Detect which cell encompasses the target text, then output its (X, Y) center coordinate. 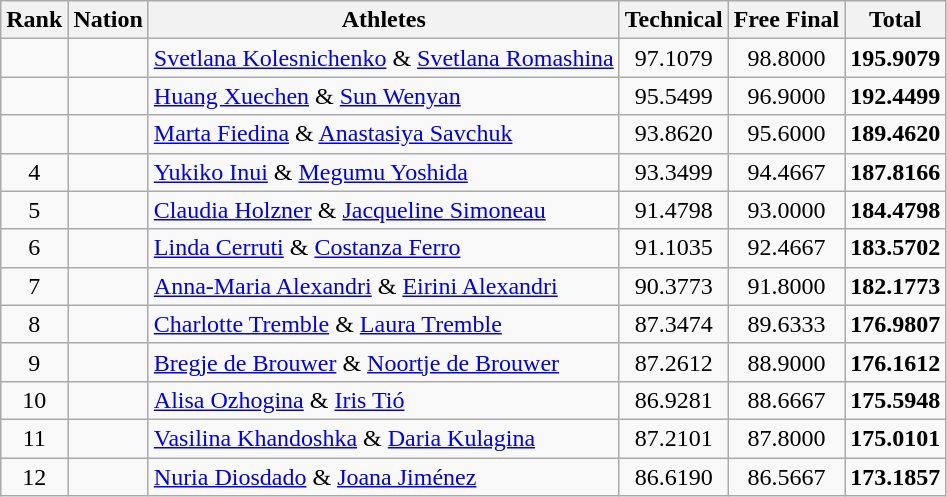
175.5948 (896, 400)
Claudia Holzner & Jacqueline Simoneau (384, 210)
86.6190 (674, 477)
87.2612 (674, 362)
88.6667 (786, 400)
93.8620 (674, 134)
7 (34, 286)
92.4667 (786, 248)
187.8166 (896, 172)
12 (34, 477)
Huang Xuechen & Sun Wenyan (384, 96)
8 (34, 324)
176.9807 (896, 324)
Total (896, 20)
182.1773 (896, 286)
Rank (34, 20)
195.9079 (896, 58)
11 (34, 438)
94.4667 (786, 172)
Linda Cerruti & Costanza Ferro (384, 248)
87.2101 (674, 438)
184.4798 (896, 210)
9 (34, 362)
Vasilina Khandoshka & Daria Kulagina (384, 438)
Marta Fiedina & Anastasiya Savchuk (384, 134)
86.9281 (674, 400)
Technical (674, 20)
Anna-Maria Alexandri & Eirini Alexandri (384, 286)
88.9000 (786, 362)
98.8000 (786, 58)
93.0000 (786, 210)
91.4798 (674, 210)
192.4499 (896, 96)
90.3773 (674, 286)
91.8000 (786, 286)
176.1612 (896, 362)
97.1079 (674, 58)
87.8000 (786, 438)
Bregje de Brouwer & Noortje de Brouwer (384, 362)
Charlotte Tremble & Laura Tremble (384, 324)
89.6333 (786, 324)
Nuria Diosdado & Joana Jiménez (384, 477)
173.1857 (896, 477)
96.9000 (786, 96)
95.5499 (674, 96)
95.6000 (786, 134)
Athletes (384, 20)
87.3474 (674, 324)
175.0101 (896, 438)
10 (34, 400)
183.5702 (896, 248)
Svetlana Kolesnichenko & Svetlana Romashina (384, 58)
91.1035 (674, 248)
Nation (108, 20)
6 (34, 248)
189.4620 (896, 134)
5 (34, 210)
93.3499 (674, 172)
86.5667 (786, 477)
4 (34, 172)
Yukiko Inui & Megumu Yoshida (384, 172)
Alisa Ozhogina & Iris Tió (384, 400)
Free Final (786, 20)
